Search for the cell housing the specified text and yield its (x, y) center coordinate. 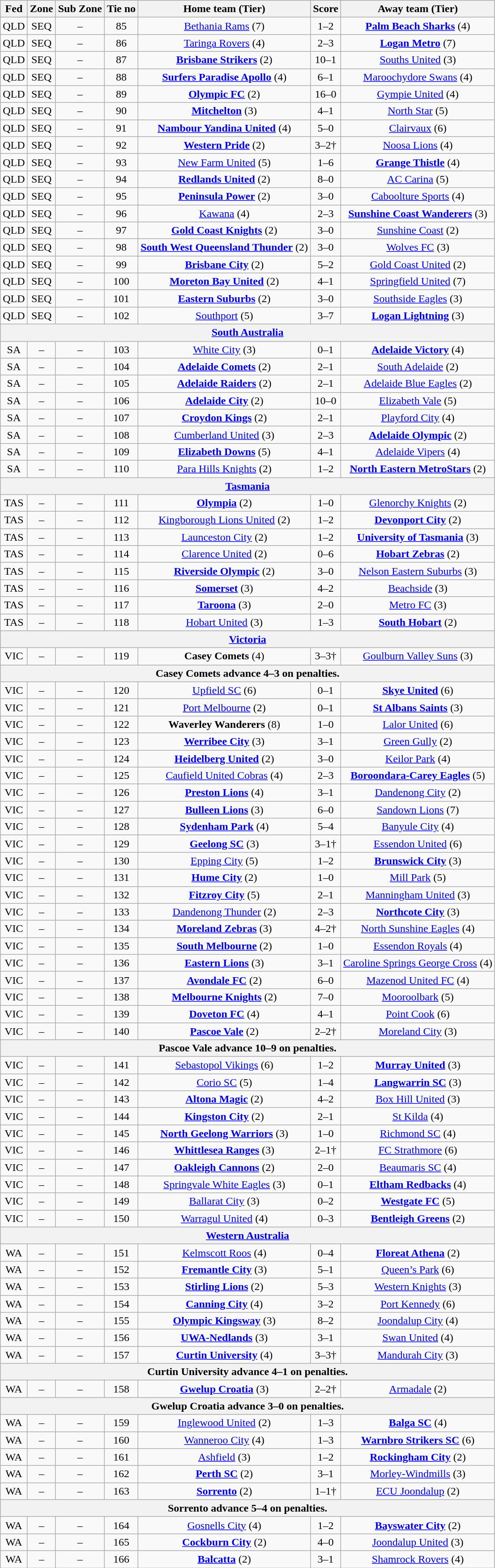
White City (3) (225, 350)
Fed (14, 9)
1–4 (326, 1082)
Brisbane City (2) (225, 265)
South Australia (248, 333)
Hobart United (3) (225, 622)
UWA-Nedlands (3) (225, 1338)
146 (121, 1150)
3–7 (326, 316)
4–2† (326, 929)
111 (121, 503)
Doveton FC (4) (225, 1014)
Langwarrin SC (3) (418, 1082)
Caroline Springs George Cross (4) (418, 963)
Pascoe Vale advance 10–9 on penalties. (248, 1048)
Grange Thistle (4) (418, 162)
Floreat Athena (2) (418, 1252)
Geelong SC (3) (225, 844)
Home team (Tier) (225, 9)
119 (121, 656)
139 (121, 1014)
2–1† (326, 1150)
Boroondara-Carey Eagles (5) (418, 776)
Joondalup United (3) (418, 1542)
113 (121, 537)
Mandurah City (3) (418, 1355)
3–2 (326, 1304)
Eastern Suburbs (2) (225, 299)
Upfield SC (6) (225, 690)
89 (121, 94)
164 (121, 1525)
South West Queensland Thunder (2) (225, 248)
Taroona (3) (225, 605)
Hume City (2) (225, 878)
Inglewood United (2) (225, 1423)
Logan Lightning (3) (418, 316)
160 (121, 1440)
90 (121, 111)
149 (121, 1201)
137 (121, 980)
South Hobart (2) (418, 622)
Caboolture Sports (4) (418, 196)
94 (121, 179)
Adelaide Blue Eagles (2) (418, 384)
Mill Park (5) (418, 878)
157 (121, 1355)
159 (121, 1423)
117 (121, 605)
Wolves FC (3) (418, 248)
Oakleigh Cannons (2) (225, 1167)
Olympic Kingsway (3) (225, 1321)
0–2 (326, 1201)
147 (121, 1167)
Beaumaris SC (4) (418, 1167)
Kingborough Lions United (2) (225, 520)
Bentleigh Greens (2) (418, 1218)
4–0 (326, 1542)
Adelaide Comets (2) (225, 367)
122 (121, 724)
1–1† (326, 1491)
Banyule City (4) (418, 827)
Southside Eagles (3) (418, 299)
Sebastopol Vikings (6) (225, 1065)
87 (121, 60)
123 (121, 741)
Sandown Lions (7) (418, 810)
Corio SC (5) (225, 1082)
Brunswick City (3) (418, 861)
150 (121, 1218)
ECU Joondalup (2) (418, 1491)
134 (121, 929)
121 (121, 707)
133 (121, 912)
Palm Beach Sharks (4) (418, 26)
New Farm United (5) (225, 162)
Zone (41, 9)
Adelaide Victory (4) (418, 350)
Nambour Yandina United (4) (225, 128)
92 (121, 145)
Tie no (121, 9)
Eastern Lions (3) (225, 963)
5–0 (326, 128)
Bayswater City (2) (418, 1525)
Goulburn Valley Suns (3) (418, 656)
Avondale FC (2) (225, 980)
Balga SC (4) (418, 1423)
Curtin University advance 4–1 on penalties. (248, 1372)
Port Kennedy (6) (418, 1304)
Sub Zone (80, 9)
Tasmania (248, 486)
135 (121, 946)
7–0 (326, 997)
Maroochydore Swans (4) (418, 77)
88 (121, 77)
Swan United (4) (418, 1338)
Balcatta (2) (225, 1559)
Somerset (3) (225, 588)
116 (121, 588)
Launceston City (2) (225, 537)
Southport (5) (225, 316)
0–3 (326, 1218)
Bethania Rams (7) (225, 26)
144 (121, 1116)
153 (121, 1286)
Glenorchy Knights (2) (418, 503)
Point Cook (6) (418, 1014)
Essendon United (6) (418, 844)
Noosa Lions (4) (418, 145)
131 (121, 878)
Essendon Royals (4) (418, 946)
0–6 (326, 554)
South Adelaide (2) (418, 367)
Eltham Redbacks (4) (418, 1184)
Devonport City (2) (418, 520)
97 (121, 231)
Werribee City (3) (225, 741)
Rockingham City (2) (418, 1457)
156 (121, 1338)
3–1† (326, 844)
Shamrock Rovers (4) (418, 1559)
85 (121, 26)
Green Gully (2) (418, 741)
Beachside (3) (418, 588)
120 (121, 690)
Away team (Tier) (418, 9)
Western Knights (3) (418, 1286)
101 (121, 299)
AC Carina (5) (418, 179)
University of Tasmania (3) (418, 537)
Hobart Zebras (2) (418, 554)
99 (121, 265)
5–4 (326, 827)
155 (121, 1321)
Altona Magic (2) (225, 1099)
Gwelup Croatia advance 3–0 on penalties. (248, 1406)
Adelaide Raiders (2) (225, 384)
141 (121, 1065)
Ballarat City (3) (225, 1201)
Casey Comets (4) (225, 656)
Taringa Rovers (4) (225, 43)
Lalor United (6) (418, 724)
Sunshine Coast (2) (418, 231)
Metro FC (3) (418, 605)
Wanneroo City (4) (225, 1440)
6–1 (326, 77)
Olympia (2) (225, 503)
102 (121, 316)
Casey Comets advance 4–3 on penalties. (248, 673)
Fremantle City (3) (225, 1269)
Ashfield (3) (225, 1457)
98 (121, 248)
Westgate FC (5) (418, 1201)
Cockburn City (2) (225, 1542)
161 (121, 1457)
5–2 (326, 265)
107 (121, 418)
152 (121, 1269)
Souths United (3) (418, 60)
143 (121, 1099)
Gold Coast United (2) (418, 265)
16–0 (326, 94)
127 (121, 810)
Clarence United (2) (225, 554)
North Geelong Warriors (3) (225, 1133)
Western Pride (2) (225, 145)
Gold Coast Knights (2) (225, 231)
Score (326, 9)
Playford City (4) (418, 418)
St Kilda (4) (418, 1116)
142 (121, 1082)
Para Hills Knights (2) (225, 469)
Joondalup City (4) (418, 1321)
Curtin University (4) (225, 1355)
Melbourne Knights (2) (225, 997)
145 (121, 1133)
Dandenong Thunder (2) (225, 912)
Brisbane Strikers (2) (225, 60)
104 (121, 367)
Morley-Windmills (3) (418, 1474)
10–0 (326, 401)
Richmond SC (4) (418, 1133)
100 (121, 282)
Kingston City (2) (225, 1116)
Sorrento (2) (225, 1491)
96 (121, 214)
114 (121, 554)
165 (121, 1542)
130 (121, 861)
8–0 (326, 179)
Warnbro Strikers SC (6) (418, 1440)
Peninsula Power (2) (225, 196)
Canning City (4) (225, 1304)
10–1 (326, 60)
8–2 (326, 1321)
136 (121, 963)
Armadale (2) (418, 1389)
Redlands United (2) (225, 179)
Warragul United (4) (225, 1218)
103 (121, 350)
Dandenong City (2) (418, 793)
Sunshine Coast Wanderers (3) (418, 214)
Waverley Wanderers (8) (225, 724)
Murray United (3) (418, 1065)
St Albans Saints (3) (418, 707)
148 (121, 1184)
Riverside Olympic (2) (225, 571)
Gosnells City (4) (225, 1525)
Mazenod United FC (4) (418, 980)
110 (121, 469)
95 (121, 196)
Port Melbourne (2) (225, 707)
North Sunshine Eagles (4) (418, 929)
Fitzroy City (5) (225, 895)
86 (121, 43)
118 (121, 622)
Nelson Eastern Suburbs (3) (418, 571)
South Melbourne (2) (225, 946)
154 (121, 1304)
Moreton Bay United (2) (225, 282)
106 (121, 401)
Victoria (248, 639)
140 (121, 1031)
Gympie United (4) (418, 94)
Box Hill United (3) (418, 1099)
Springvale White Eagles (3) (225, 1184)
Adelaide Olympic (2) (418, 435)
128 (121, 827)
FC Strathmore (6) (418, 1150)
Keilor Park (4) (418, 759)
Kawana (4) (225, 214)
5–3 (326, 1286)
Gwelup Croatia (3) (225, 1389)
Surfers Paradise Apollo (4) (225, 77)
Queen’s Park (6) (418, 1269)
Sydenham Park (4) (225, 827)
Logan Metro (7) (418, 43)
Moreland City (3) (418, 1031)
Skye United (6) (418, 690)
125 (121, 776)
Heidelberg United (2) (225, 759)
115 (121, 571)
129 (121, 844)
105 (121, 384)
112 (121, 520)
Kelmscott Roos (4) (225, 1252)
Springfield United (7) (418, 282)
North Star (5) (418, 111)
Bulleen Lions (3) (225, 810)
3–2† (326, 145)
Mooroolbark (5) (418, 997)
151 (121, 1252)
Western Australia (248, 1235)
132 (121, 895)
Adelaide City (2) (225, 401)
Croydon Kings (2) (225, 418)
Moreland Zebras (3) (225, 929)
0–4 (326, 1252)
138 (121, 997)
Cumberland United (3) (225, 435)
Perth SC (2) (225, 1474)
North Eastern MetroStars (2) (418, 469)
Adelaide Vipers (4) (418, 452)
158 (121, 1389)
93 (121, 162)
Mitchelton (3) (225, 111)
Epping City (5) (225, 861)
124 (121, 759)
Clairvaux (6) (418, 128)
Manningham United (3) (418, 895)
Olympic FC (2) (225, 94)
Whittlesea Ranges (3) (225, 1150)
Preston Lions (4) (225, 793)
5–1 (326, 1269)
Elizabeth Vale (5) (418, 401)
108 (121, 435)
Stirling Lions (2) (225, 1286)
91 (121, 128)
126 (121, 793)
Elizabeth Downs (5) (225, 452)
Sorrento advance 5–4 on penalties. (248, 1508)
Northcote City (3) (418, 912)
163 (121, 1491)
Caufield United Cobras (4) (225, 776)
166 (121, 1559)
1–6 (326, 162)
109 (121, 452)
162 (121, 1474)
Pascoe Vale (2) (225, 1031)
